Scan for the cell matching the given text and deliver its [x, y] coordinate at center. 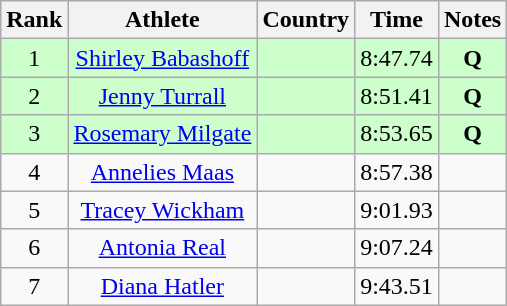
Jenny Turrall [162, 96]
4 [34, 172]
9:43.51 [397, 286]
Diana Hatler [162, 286]
2 [34, 96]
Annelies Maas [162, 172]
Rosemary Milgate [162, 134]
9:01.93 [397, 210]
Tracey Wickham [162, 210]
Time [397, 20]
8:47.74 [397, 58]
Antonia Real [162, 248]
7 [34, 286]
3 [34, 134]
Shirley Babashoff [162, 58]
Rank [34, 20]
5 [34, 210]
8:53.65 [397, 134]
Notes [472, 20]
Athlete [162, 20]
8:51.41 [397, 96]
1 [34, 58]
9:07.24 [397, 248]
8:57.38 [397, 172]
Country [306, 20]
6 [34, 248]
